Extract the [x, y] coordinate from the center of the cell holding the provided text.  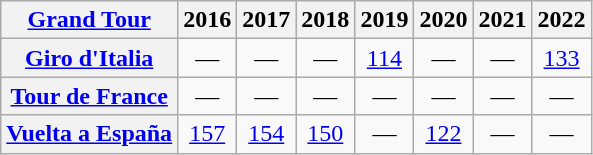
2020 [444, 20]
2018 [326, 20]
Grand Tour [90, 20]
Giro d'Italia [90, 58]
154 [266, 134]
133 [562, 58]
Tour de France [90, 96]
Vuelta a España [90, 134]
2022 [562, 20]
157 [208, 134]
2021 [502, 20]
2019 [384, 20]
2017 [266, 20]
122 [444, 134]
150 [326, 134]
2016 [208, 20]
114 [384, 58]
